Identify which cell holds the provided text, then report its (X, Y) central coordinate. 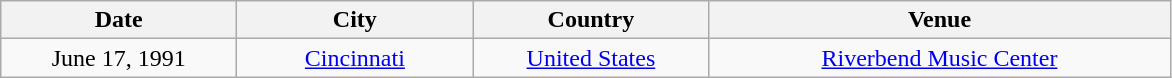
Date (119, 20)
City (355, 20)
June 17, 1991 (119, 58)
Venue (940, 20)
Country (591, 20)
Riverbend Music Center (940, 58)
Cincinnati (355, 58)
United States (591, 58)
